Determine the [x, y] coordinate at the center of the cell enclosing the given text.  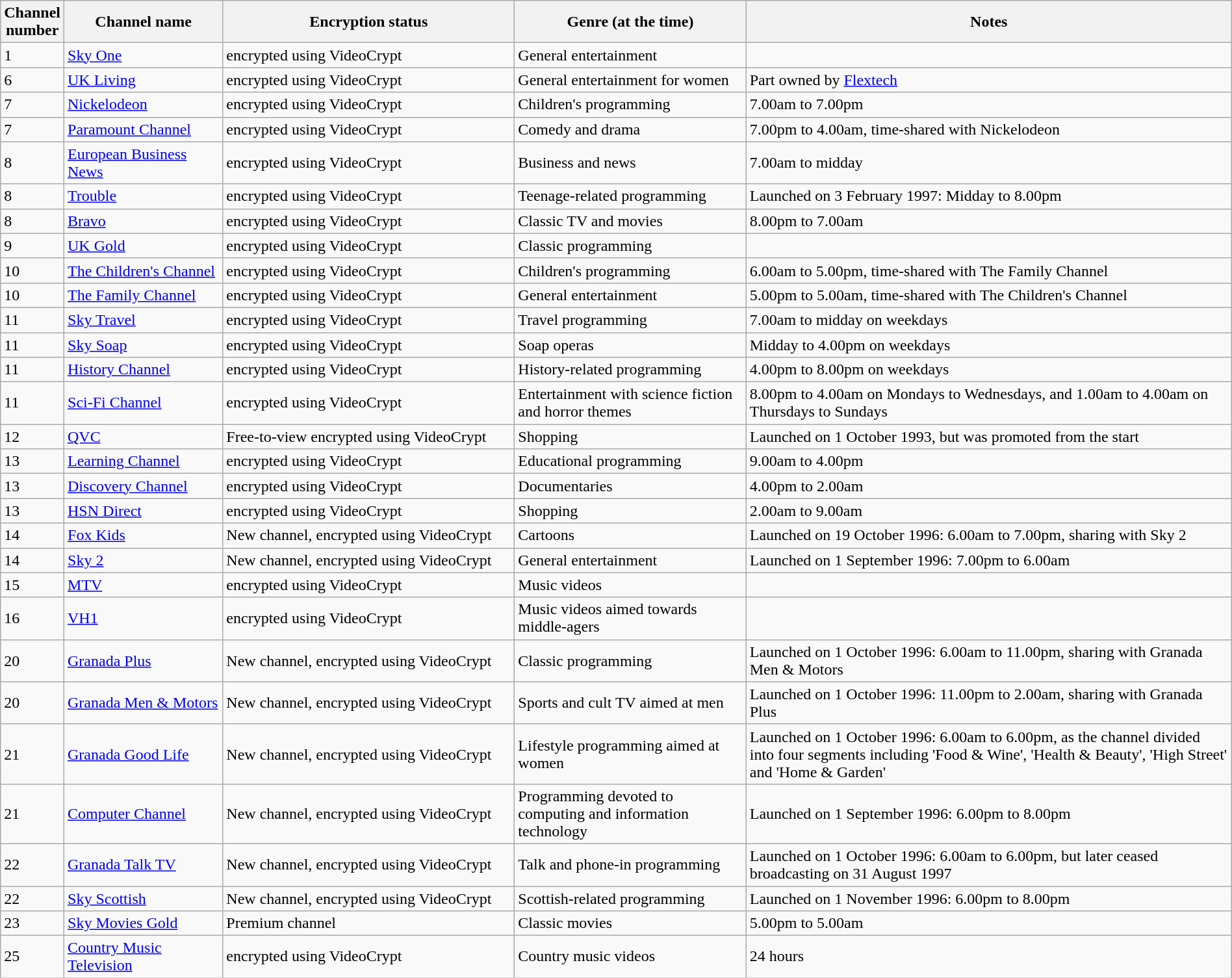
MTV [144, 585]
The Family Channel [144, 295]
Music videos aimed towards middle-agers [630, 619]
Part owned by Flextech [989, 80]
Documentaries [630, 486]
Music videos [630, 585]
Sci-Fi Channel [144, 403]
Launched on 1 September 1996: 6.00pm to 8.00pm [989, 814]
5.00pm to 5.00am, time-shared with The Children's Channel [989, 295]
Channel name [144, 22]
23 [32, 923]
Sky Soap [144, 345]
7.00am to midday on weekdays [989, 320]
Launched on 1 November 1996: 6.00pm to 8.00pm [989, 899]
History-related programming [630, 370]
Discovery Channel [144, 486]
Nickelodeon [144, 105]
24 hours [989, 957]
8.00pm to 4.00am on Mondays to Wednesdays, and 1.00am to 4.00am on Thursdays to Sundays [989, 403]
Launched on 1 October 1996: 6.00am to 11.00pm, sharing with Granada Men & Motors [989, 660]
Classic TV and movies [630, 221]
Midday to 4.00pm on weekdays [989, 345]
Cartoons [630, 535]
5.00pm to 5.00am [989, 923]
Learning Channel [144, 461]
Sky Movies Gold [144, 923]
Computer Channel [144, 814]
Channel number [32, 22]
General entertainment for women [630, 80]
Premium channel [369, 923]
Fox Kids [144, 535]
QVC [144, 437]
1 [32, 55]
Country music videos [630, 957]
UK Gold [144, 246]
7.00pm to 4.00am, time-shared with Nickelodeon [989, 129]
European Business News [144, 162]
Trouble [144, 196]
25 [32, 957]
Granada Good Life [144, 754]
Granada Talk TV [144, 864]
2.00am to 9.00am [989, 511]
Encryption status [369, 22]
Genre (at the time) [630, 22]
7.00am to 7.00pm [989, 105]
Sky Scottish [144, 899]
Notes [989, 22]
Granada Plus [144, 660]
4.00pm to 8.00pm on weekdays [989, 370]
Country Music Television [144, 957]
Launched on 3 February 1997: Midday to 8.00pm [989, 196]
Sky 2 [144, 560]
Programming devoted to computing and information technology [630, 814]
Launched on 1 September 1996: 7.00pm to 6.00am [989, 560]
Launched on 1 October 1993, but was promoted from the start [989, 437]
VH1 [144, 619]
6.00am to 5.00pm, time-shared with The Family Channel [989, 270]
9.00am to 4.00pm [989, 461]
Paramount Channel [144, 129]
Sky One [144, 55]
Launched on 1 October 1996: 11.00pm to 2.00am, sharing with Granada Plus [989, 703]
6 [32, 80]
HSN Direct [144, 511]
Launched on 1 October 1996: 6.00am to 6.00pm, but later ceased broadcasting on 31 August 1997 [989, 864]
Teenage-related programming [630, 196]
Bravo [144, 221]
Comedy and drama [630, 129]
7.00am to midday [989, 162]
Soap operas [630, 345]
Scottish-related programming [630, 899]
Educational programming [630, 461]
4.00pm to 2.00am [989, 486]
Travel programming [630, 320]
8.00pm to 7.00am [989, 221]
Free-to-view encrypted using VideoCrypt [369, 437]
Classic movies [630, 923]
16 [32, 619]
Sports and cult TV aimed at men [630, 703]
Launched on 19 October 1996: 6.00am to 7.00pm, sharing with Sky 2 [989, 535]
UK Living [144, 80]
15 [32, 585]
Granada Men & Motors [144, 703]
Talk and phone-in programming [630, 864]
12 [32, 437]
9 [32, 246]
Entertainment with science fiction and horror themes [630, 403]
History Channel [144, 370]
Business and news [630, 162]
The Children's Channel [144, 270]
Sky Travel [144, 320]
Lifestyle programming aimed at women [630, 754]
